Provide the (X, Y) coordinate of the cell's center where the given text is located.  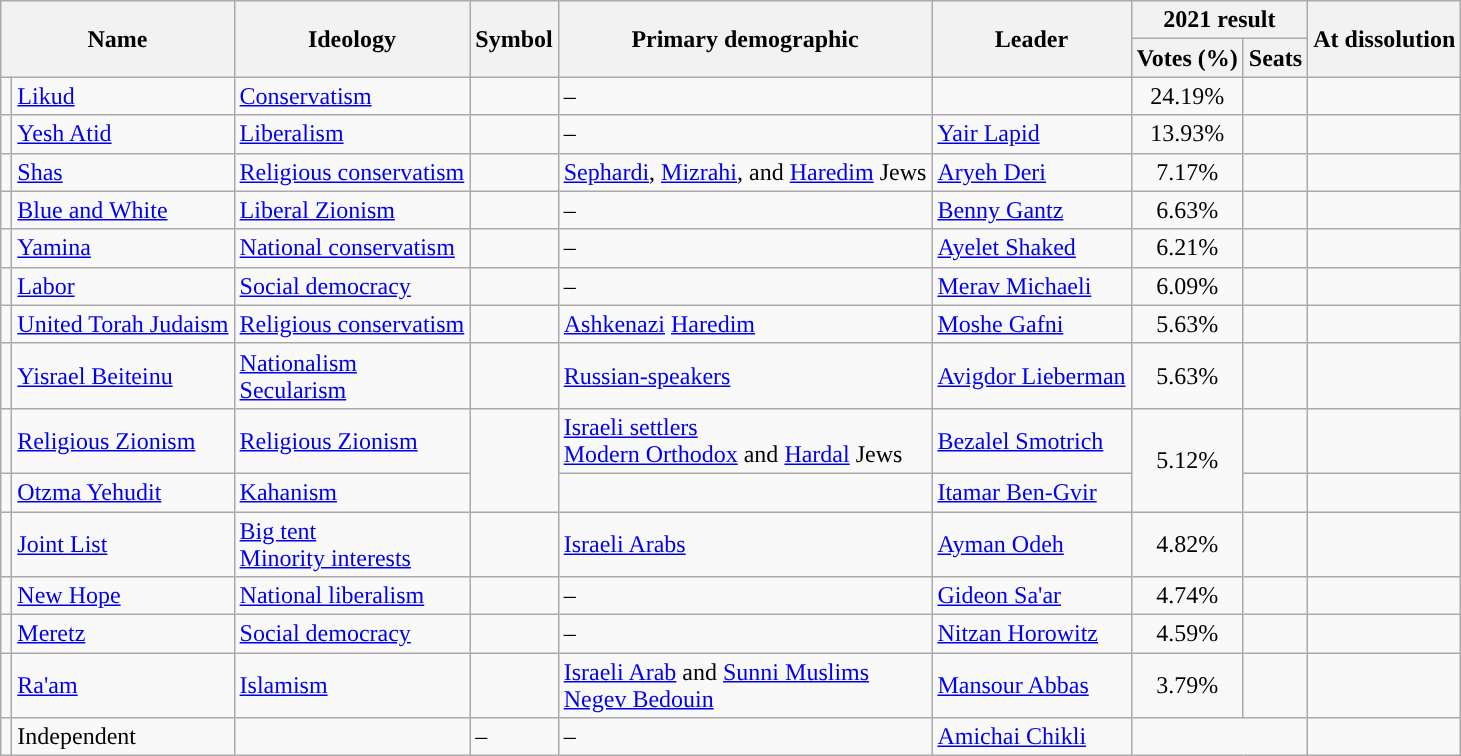
5.12% (1187, 460)
Israeli settlersModern Orthodox and Hardal Jews (745, 440)
3.79% (1187, 686)
Ashkenazi Haredim (745, 324)
7.17% (1187, 172)
13.93% (1187, 134)
Nitzan Horowitz (1032, 634)
2021 result (1220, 20)
United Torah Judaism (123, 324)
Independent (123, 737)
Merav Michaeli (1032, 286)
Yesh Atid (123, 134)
4.59% (1187, 634)
Ideology (352, 39)
Otzma Yehudit (123, 492)
New Hope (123, 596)
Yamina (123, 248)
Primary demographic (745, 39)
Gideon Sa'ar (1032, 596)
4.82% (1187, 544)
Aryeh Deri (1032, 172)
Israeli Arab and Sunni MuslimsNegev Bedouin (745, 686)
Shas (123, 172)
Benny Gantz (1032, 210)
6.21% (1187, 248)
Liberal Zionism (352, 210)
Moshe Gafni (1032, 324)
Israeli Arabs (745, 544)
Amichai Chikli (1032, 737)
Russian-speakers (745, 376)
Islamism (352, 686)
Bezalel Smotrich (1032, 440)
Sephardi, Mizrahi, and Haredim Jews (745, 172)
24.19% (1187, 96)
Seats (1275, 58)
4.74% (1187, 596)
Joint List (123, 544)
NationalismSecularism (352, 376)
Conservatism (352, 96)
Likud (123, 96)
Blue and White (123, 210)
Ayman Odeh (1032, 544)
Liberalism (352, 134)
6.63% (1187, 210)
Meretz (123, 634)
Ra'am (123, 686)
Avigdor Lieberman (1032, 376)
6.09% (1187, 286)
Yisrael Beiteinu (123, 376)
Itamar Ben-Gvir (1032, 492)
Votes (%) (1187, 58)
Kahanism (352, 492)
Big tentMinority interests (352, 544)
National liberalism (352, 596)
Yair Lapid (1032, 134)
National conservatism (352, 248)
At dissolution (1384, 39)
Symbol (514, 39)
Mansour Abbas (1032, 686)
Ayelet Shaked (1032, 248)
Leader (1032, 39)
Name (118, 39)
Labor (123, 286)
